Capture the cell that displays the provided text and extract its (X, Y) central coordinate. 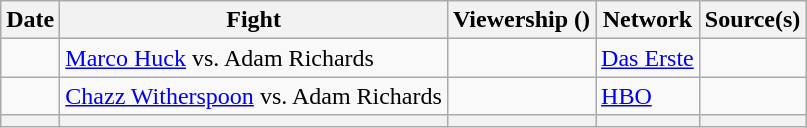
Viewership () (521, 20)
Marco Huck vs. Adam Richards (254, 58)
HBO (648, 96)
Date (30, 20)
Chazz Witherspoon vs. Adam Richards (254, 96)
Das Erste (648, 58)
Source(s) (752, 20)
Fight (254, 20)
Network (648, 20)
